Find where the given text appears and provide that cell's center as (X, Y) coordinate. 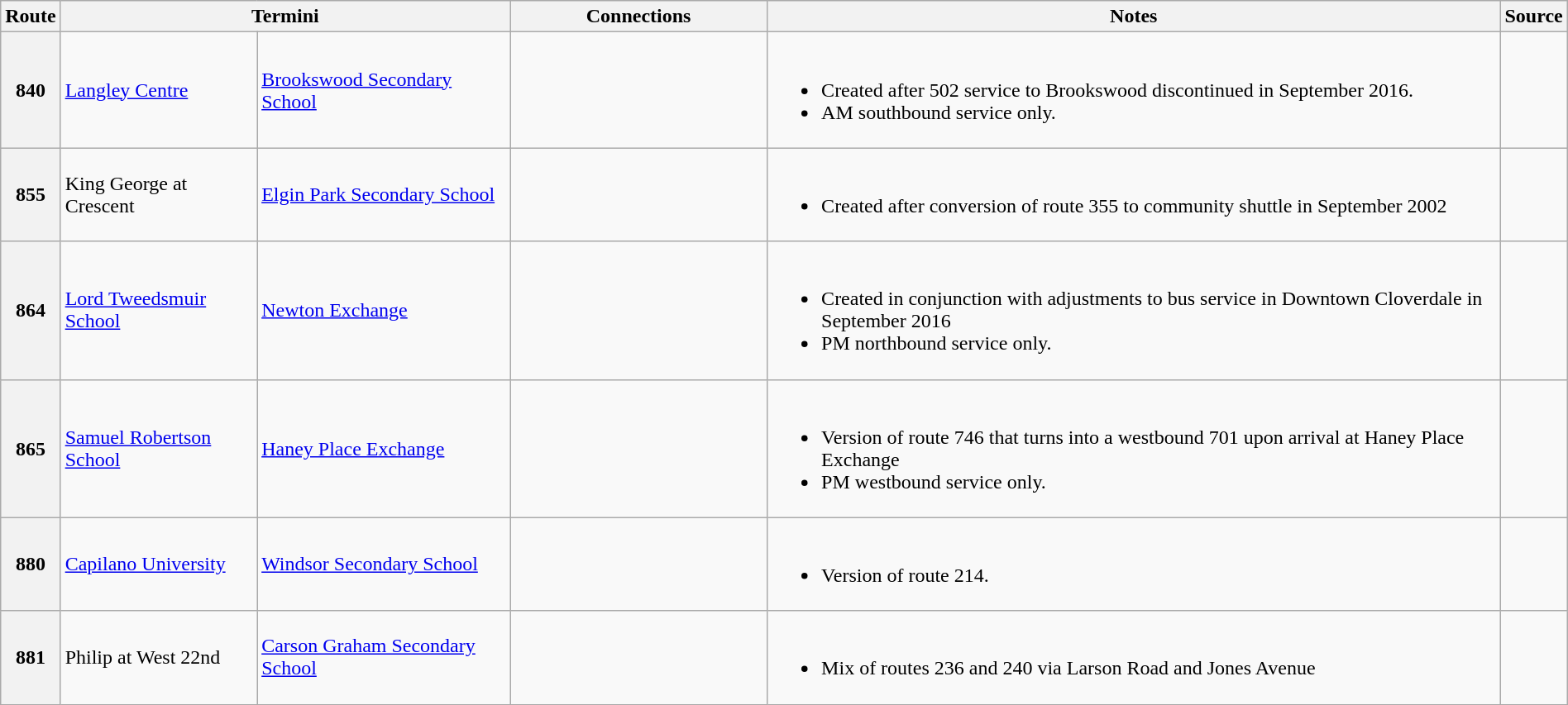
Haney Place Exchange (384, 448)
Capilano University (159, 564)
Mix of routes 236 and 240 via Larson Road and Jones Avenue (1134, 658)
Newton Exchange (384, 311)
King George at Crescent (159, 195)
855 (31, 195)
Version of route 214. (1134, 564)
880 (31, 564)
840 (31, 90)
Elgin Park Secondary School (384, 195)
Langley Centre (159, 90)
Samuel Robertson School (159, 448)
Connections (638, 17)
Created in conjunction with adjustments to bus service in Downtown Cloverdale in September 2016 PM northbound service only. (1134, 311)
Termini (284, 17)
Carson Graham Secondary School (384, 658)
Created after 502 service to Brookswood discontinued in September 2016. AM southbound service only. (1134, 90)
Philip at West 22nd (159, 658)
Lord Tweedsmuir School (159, 311)
Created after conversion of route 355 to community shuttle in September 2002 (1134, 195)
Brookswood Secondary School (384, 90)
864 (31, 311)
Windsor Secondary School (384, 564)
Version of route 746 that turns into a westbound 701 upon arrival at Haney Place Exchange PM westbound service only. (1134, 448)
Route (31, 17)
881 (31, 658)
865 (31, 448)
Notes (1134, 17)
Source (1533, 17)
